Detect which cell encompasses the target text, then output its [X, Y] center coordinate. 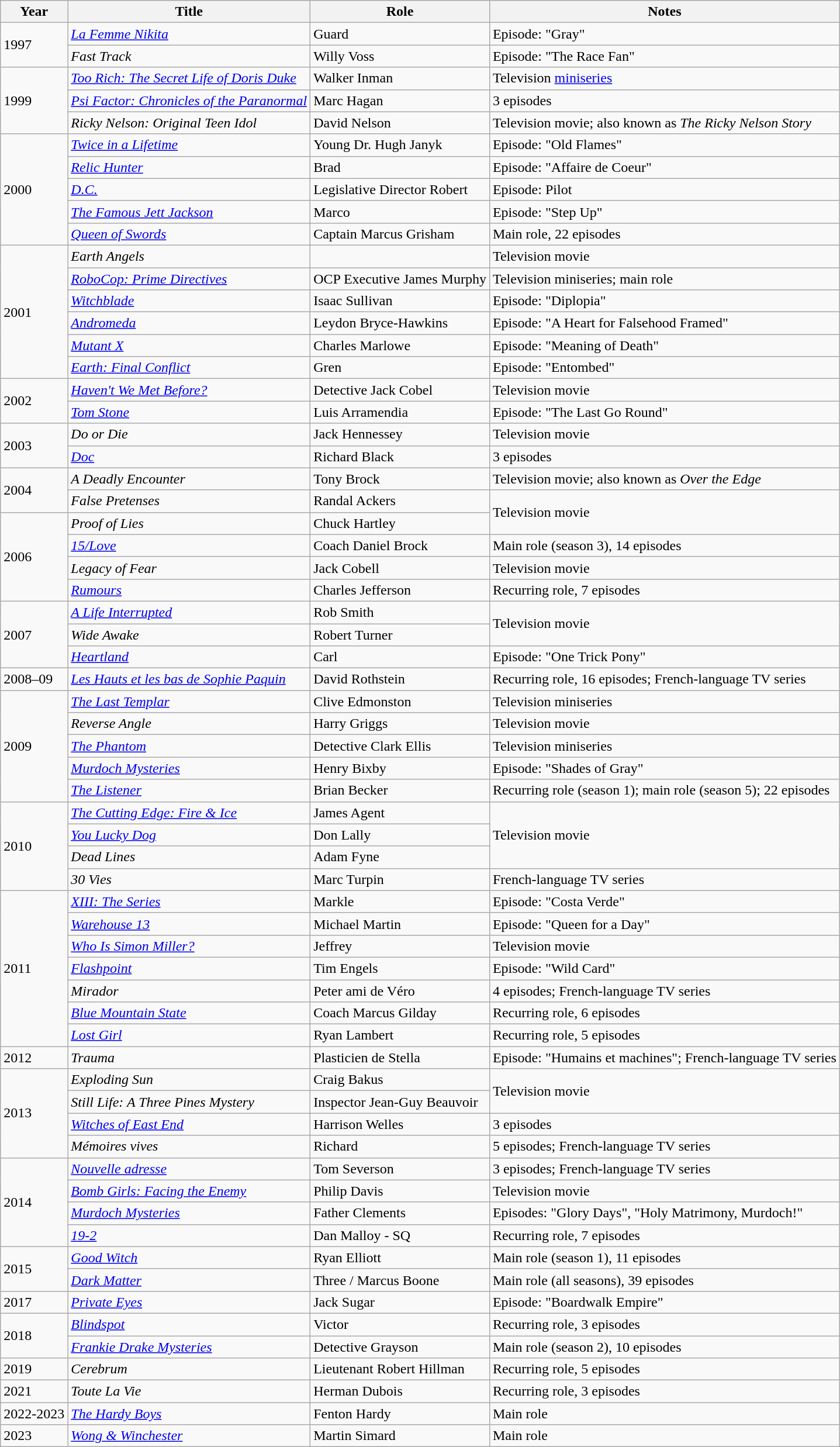
Jack Hennessey [400, 434]
2008–09 [34, 679]
Episode: "The Last Go Round" [664, 412]
Television movie; also known as Over the Edge [664, 479]
Tony Brock [400, 479]
XIII: The Series [189, 902]
Willy Voss [400, 56]
Cerebrum [189, 1369]
Gren [400, 368]
Robert Turner [400, 634]
Recurring role, 6 episodes [664, 1013]
Adam Fyne [400, 857]
Don Lally [400, 835]
James Agent [400, 813]
Recurring role, 16 episodes; French-language TV series [664, 679]
Jeffrey [400, 946]
The Phantom [189, 746]
Captain Marcus Grisham [400, 234]
Still Life: A Three Pines Mystery [189, 1102]
Main role (all seasons), 39 episodes [664, 1280]
Reverse Angle [189, 724]
2014 [34, 1202]
Luis Arramendia [400, 412]
Mirador [189, 991]
Les Hauts et les bas de Sophie Paquin [189, 679]
Recurring role (season 1); main role (season 5); 22 episodes [664, 790]
Episode: "Diplopia" [664, 301]
Carl [400, 657]
1997 [34, 45]
1999 [34, 101]
Young Dr. Hugh Janyk [400, 145]
Episode: "Shades of Gray" [664, 768]
Detective Grayson [400, 1346]
Detective Clark Ellis [400, 746]
Episode: "Humains et machines"; French-language TV series [664, 1058]
Relic Hunter [189, 167]
Toute La Vie [189, 1391]
Tom Stone [189, 412]
Harrison Welles [400, 1124]
Dan Malloy - SQ [400, 1235]
Rumours [189, 590]
Good Witch [189, 1258]
2018 [34, 1335]
Markle [400, 902]
La Femme Nikita [189, 34]
Earth Angels [189, 256]
Television movie; also known as The Ricky Nelson Story [664, 123]
Randal Ackers [400, 501]
Inspector Jean-Guy Beauvoir [400, 1102]
Exploding Sun [189, 1080]
Marco [400, 212]
2004 [34, 490]
Episode: "Costa Verde" [664, 902]
Fast Track [189, 56]
Private Eyes [189, 1302]
Peter ami de Véro [400, 991]
Trauma [189, 1058]
Wide Awake [189, 634]
Episode: "Entombed" [664, 368]
Episode: "A Heart for Falsehood Framed" [664, 323]
Bomb Girls: Facing the Enemy [189, 1191]
3 episodes; French-language TV series [664, 1169]
Episode: "Boardwalk Empire" [664, 1302]
2011 [34, 968]
Marc Hagan [400, 101]
Title [189, 12]
Main role (season 2), 10 episodes [664, 1346]
Herman Dubois [400, 1391]
Legislative Director Robert [400, 189]
Michael Martin [400, 924]
Brad [400, 167]
2009 [34, 746]
Episode: "Queen for a Day" [664, 924]
2002 [34, 401]
2021 [34, 1391]
Dark Matter [189, 1280]
Tom Severson [400, 1169]
The Last Templar [189, 702]
Lost Girl [189, 1035]
Mutant X [189, 346]
2015 [34, 1269]
The Hardy Boys [189, 1414]
A Deadly Encounter [189, 479]
Craig Bakus [400, 1080]
2010 [34, 846]
Ryan Elliott [400, 1258]
2013 [34, 1113]
Role [400, 12]
Twice in a Lifetime [189, 145]
Leydon Bryce-Hawkins [400, 323]
2007 [34, 634]
OCP Executive James Murphy [400, 279]
19-2 [189, 1235]
Dead Lines [189, 857]
2006 [34, 557]
Isaac Sullivan [400, 301]
2023 [34, 1436]
2000 [34, 189]
Warehouse 13 [189, 924]
Episode: "Old Flames" [664, 145]
Father Clements [400, 1213]
Charles Jefferson [400, 590]
The Listener [189, 790]
Ryan Lambert [400, 1035]
2017 [34, 1302]
2012 [34, 1058]
David Rothstein [400, 679]
Ricky Nelson: Original Teen Idol [189, 123]
Wong & Winchester [189, 1436]
Walker Inman [400, 78]
Blindspot [189, 1324]
Jack Cobell [400, 568]
Coach Marcus Gilday [400, 1013]
Proof of Lies [189, 523]
Main role (season 1), 11 episodes [664, 1258]
D.C. [189, 189]
Heartland [189, 657]
RoboCop: Prime Directives [189, 279]
Notes [664, 12]
5 episodes; French-language TV series [664, 1146]
Queen of Swords [189, 234]
Do or Die [189, 434]
Too Rich: The Secret Life of Doris Duke [189, 78]
Plasticien de Stella [400, 1058]
15/Love [189, 545]
Main role, 22 episodes [664, 234]
Coach Daniel Brock [400, 545]
Brian Becker [400, 790]
Main role (season 3), 14 episodes [664, 545]
French-language TV series [664, 879]
Andromeda [189, 323]
Lieutenant Robert Hillman [400, 1369]
2003 [34, 446]
Television miniseries; main role [664, 279]
Episode: "The Race Fan" [664, 56]
Rob Smith [400, 612]
Earth: Final Conflict [189, 368]
Marc Turpin [400, 879]
Haven't We Met Before? [189, 390]
Nouvelle adresse [189, 1169]
Victor [400, 1324]
Guard [400, 34]
Chuck Hartley [400, 523]
Legacy of Fear [189, 568]
Psi Factor: Chronicles of the Paranormal [189, 101]
A Life Interrupted [189, 612]
30 Vies [189, 879]
Who Is Simon Miller? [189, 946]
Charles Marlowe [400, 346]
Blue Mountain State [189, 1013]
2022-2023 [34, 1414]
The Cutting Edge: Fire & Ice [189, 813]
Doc [189, 457]
David Nelson [400, 123]
4 episodes; French-language TV series [664, 991]
2019 [34, 1369]
Three / Marcus Boone [400, 1280]
Henry Bixby [400, 768]
Philip Davis [400, 1191]
Frankie Drake Mysteries [189, 1346]
Episode: "Affaire de Coeur" [664, 167]
Witches of East End [189, 1124]
Episode: "One Trick Pony" [664, 657]
Episode: Pilot [664, 189]
Jack Sugar [400, 1302]
You Lucky Dog [189, 835]
Harry Griggs [400, 724]
Richard Black [400, 457]
Clive Edmonston [400, 702]
2001 [34, 312]
Detective Jack Cobel [400, 390]
Flashpoint [189, 968]
Witchblade [189, 301]
Episode: "Step Up" [664, 212]
Episode: "Meaning of Death" [664, 346]
Year [34, 12]
The Famous Jett Jackson [189, 212]
False Pretenses [189, 501]
Episode: "Gray" [664, 34]
Martin Simard [400, 1436]
Episodes: "Glory Days", "Holy Matrimony, Murdoch!" [664, 1213]
Fenton Hardy [400, 1414]
Mémoires vives [189, 1146]
Episode: "Wild Card" [664, 968]
Tim Engels [400, 968]
Richard [400, 1146]
